Find where the given text appears and provide that cell's center as (X, Y) coordinate. 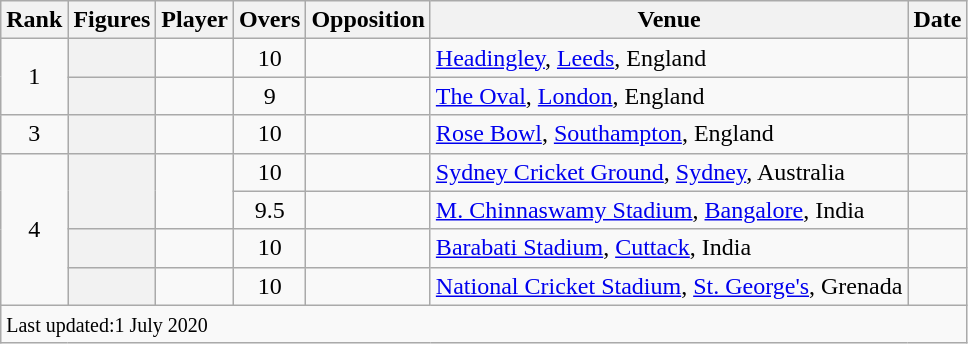
Opposition (368, 20)
The Oval, London, England (669, 96)
Date (938, 20)
Rose Bowl, Southampton, England (669, 134)
Barabati Stadium, Cuttack, India (669, 248)
Rank (34, 20)
4 (34, 229)
1 (34, 77)
Headingley, Leeds, England (669, 58)
9 (270, 96)
National Cricket Stadium, St. George's, Grenada (669, 286)
Sydney Cricket Ground, Sydney, Australia (669, 172)
M. Chinnaswamy Stadium, Bangalore, India (669, 210)
Overs (270, 20)
Figures (112, 20)
Player (195, 20)
9.5 (270, 210)
Venue (669, 20)
Last updated:1 July 2020 (484, 324)
3 (34, 134)
